Output the (x, y) coordinate of the center of the cell containing the given text.  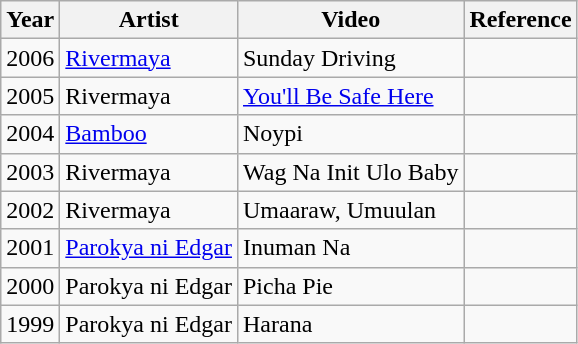
2006 (30, 58)
Umaaraw, Umuulan (350, 210)
2003 (30, 172)
Bamboo (149, 134)
1999 (30, 324)
Wag Na Init Ulo Baby (350, 172)
2005 (30, 96)
Noypi (350, 134)
2001 (30, 248)
2004 (30, 134)
You'll Be Safe Here (350, 96)
2000 (30, 286)
Harana (350, 324)
Picha Pie (350, 286)
Video (350, 20)
Year (30, 20)
Sunday Driving (350, 58)
Artist (149, 20)
Inuman Na (350, 248)
2002 (30, 210)
Reference (520, 20)
